From the cell containing the given text, extract its center point as (x, y) coordinate. 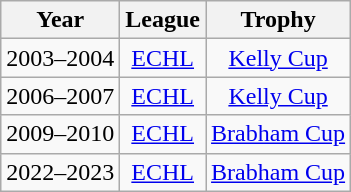
2009–2010 (60, 134)
Year (60, 20)
Trophy (278, 20)
League (163, 20)
2006–2007 (60, 96)
2003–2004 (60, 58)
2022–2023 (60, 172)
